Find where the given text appears and provide that cell's center as [X, Y] coordinate. 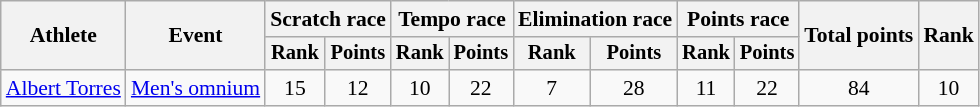
7 [552, 88]
Men's omnium [196, 88]
Athlete [64, 36]
Scratch race [328, 19]
Event [196, 36]
12 [358, 88]
28 [634, 88]
Tempo race [452, 19]
Elimination race [595, 19]
15 [294, 88]
11 [706, 88]
Albert Torres [64, 88]
84 [858, 88]
Points race [738, 19]
Total points [858, 36]
